Determine the [x, y] coordinate at the center of the cell enclosing the given text.  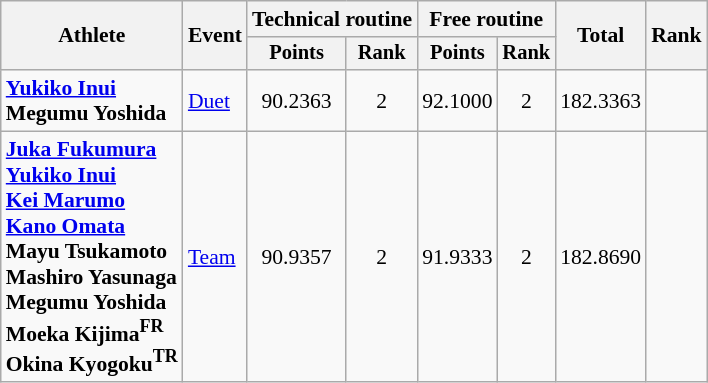
Total [600, 36]
Team [215, 258]
Athlete [92, 36]
Duet [215, 100]
Juka FukumuraYukiko InuiKei MarumoKano OmataMayu TsukamotoMashiro YasunagaMegumu YoshidaMoeka KijimaFROkina KyogokuTR [92, 258]
90.9357 [296, 258]
182.3363 [600, 100]
91.9333 [457, 258]
Free routine [486, 19]
Technical routine [332, 19]
182.8690 [600, 258]
92.1000 [457, 100]
Event [215, 36]
Yukiko InuiMegumu Yoshida [92, 100]
90.2363 [296, 100]
